From the cell containing the given text, extract its center point as (X, Y) coordinate. 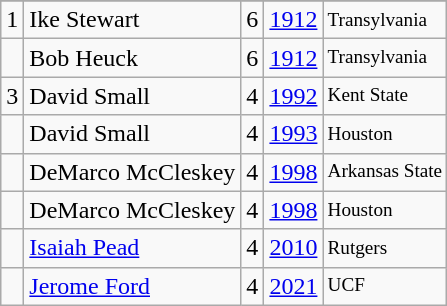
2021 (294, 286)
Rutgers (385, 248)
1993 (294, 134)
Jerome Ford (132, 286)
3 (12, 96)
Ike Stewart (132, 20)
Isaiah Pead (132, 248)
Bob Heuck (132, 58)
1 (12, 20)
Kent State (385, 96)
2010 (294, 248)
Arkansas State (385, 172)
UCF (385, 286)
1992 (294, 96)
